Capture the cell that displays the provided text and extract its (x, y) central coordinate. 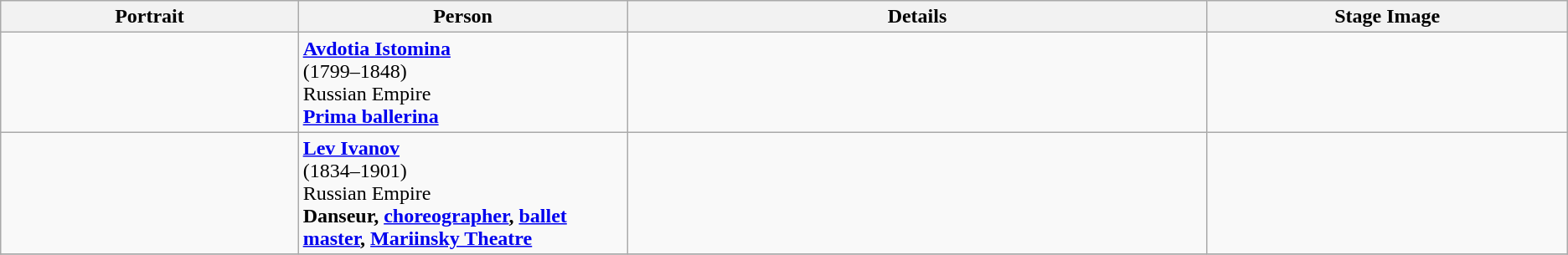
Lev Ivanov(1834–1901)Russian EmpireDanseur, choreographer, ballet master, Mariinsky Theatre (462, 193)
Avdotia Istomina (1799–1848)Russian EmpirePrima ballerina (462, 82)
Stage Image (1387, 17)
Person (462, 17)
Portrait (149, 17)
Details (917, 17)
